Output the (x, y) coordinate of the center of the cell containing the given text.  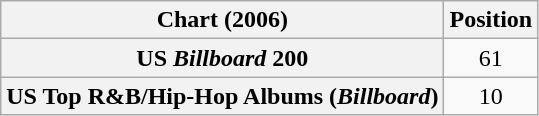
US Billboard 200 (222, 58)
10 (491, 96)
61 (491, 58)
Position (491, 20)
Chart (2006) (222, 20)
US Top R&B/Hip-Hop Albums (Billboard) (222, 96)
